Capture the cell that displays the provided text and extract its [X, Y] central coordinate. 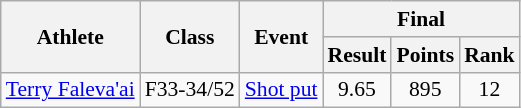
F33-34/52 [190, 90]
Class [190, 36]
Result [356, 55]
Rank [490, 55]
Athlete [70, 36]
Terry Faleva'ai [70, 90]
Event [282, 36]
Final [420, 19]
Points [425, 55]
895 [425, 90]
12 [490, 90]
Shot put [282, 90]
9.65 [356, 90]
